Locate the cell with the specified text and output its (X, Y) center coordinate. 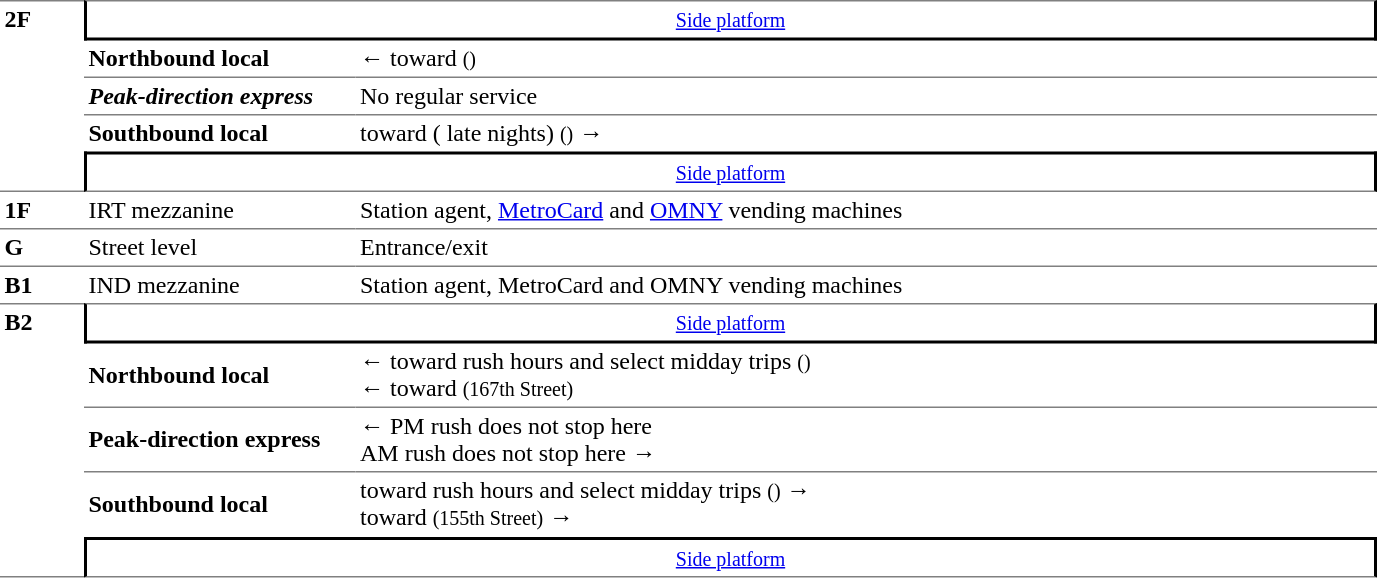
G (42, 248)
IRT mezzanine (220, 211)
Street level (220, 248)
B2 (42, 440)
IND mezzanine (220, 285)
2F (42, 96)
B1 (42, 285)
1F (42, 211)
